Capture the cell that displays the provided text and extract its (X, Y) central coordinate. 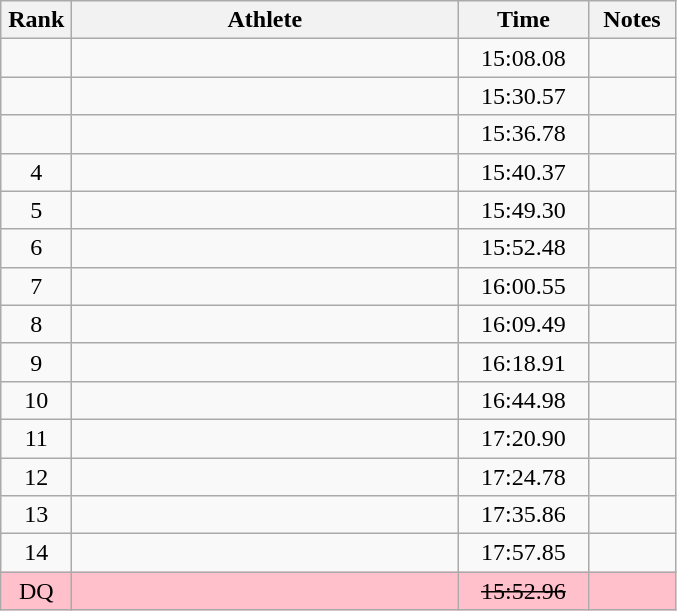
15:30.57 (524, 96)
Notes (632, 20)
15:36.78 (524, 134)
10 (36, 400)
14 (36, 553)
Rank (36, 20)
9 (36, 362)
17:20.90 (524, 438)
11 (36, 438)
15:49.30 (524, 210)
15:40.37 (524, 172)
Athlete (265, 20)
6 (36, 248)
4 (36, 172)
Time (524, 20)
16:44.98 (524, 400)
DQ (36, 591)
5 (36, 210)
13 (36, 515)
8 (36, 324)
17:24.78 (524, 477)
15:08.08 (524, 58)
15:52.48 (524, 248)
12 (36, 477)
16:00.55 (524, 286)
17:35.86 (524, 515)
16:18.91 (524, 362)
16:09.49 (524, 324)
15:52.96 (524, 591)
7 (36, 286)
17:57.85 (524, 553)
